Find where the given text appears and provide that cell's center as [x, y] coordinate. 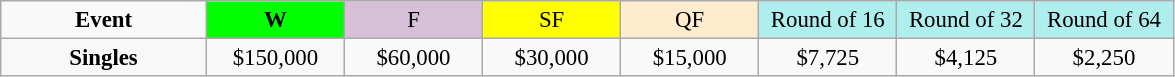
$150,000 [275, 58]
Round of 32 [966, 20]
Round of 64 [1104, 20]
$15,000 [690, 58]
$7,725 [828, 58]
$30,000 [552, 58]
Round of 16 [828, 20]
Event [104, 20]
$2,250 [1104, 58]
$60,000 [413, 58]
W [275, 20]
Singles [104, 58]
$4,125 [966, 58]
F [413, 20]
QF [690, 20]
SF [552, 20]
